From the cell containing the given text, extract its center point as [X, Y] coordinate. 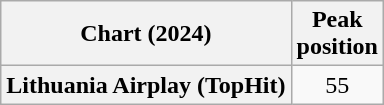
Lithuania Airplay (TopHit) [146, 85]
55 [337, 85]
Chart (2024) [146, 34]
Peakposition [337, 34]
